Provide the [X, Y] coordinate of the cell's center where the given text is located.  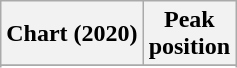
Peakposition [189, 34]
Chart (2020) [72, 34]
